Provide the [x, y] coordinate of the cell's center where the given text is located.  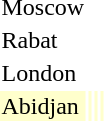
Abidjan [43, 106]
Rabat [43, 40]
London [43, 73]
